Capture the cell that displays the provided text and extract its [x, y] central coordinate. 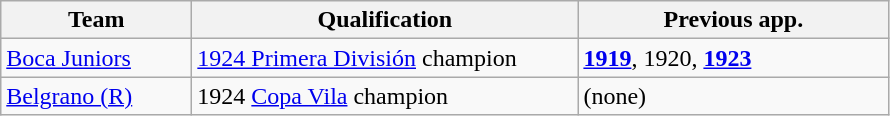
Qualification [385, 20]
(none) [734, 96]
1924 Primera División champion [385, 58]
1924 Copa Vila champion [385, 96]
Belgrano (R) [96, 96]
Team [96, 20]
Previous app. [734, 20]
1919, 1920, 1923 [734, 58]
Boca Juniors [96, 58]
